Identify which cell holds the provided text, then report its [x, y] central coordinate. 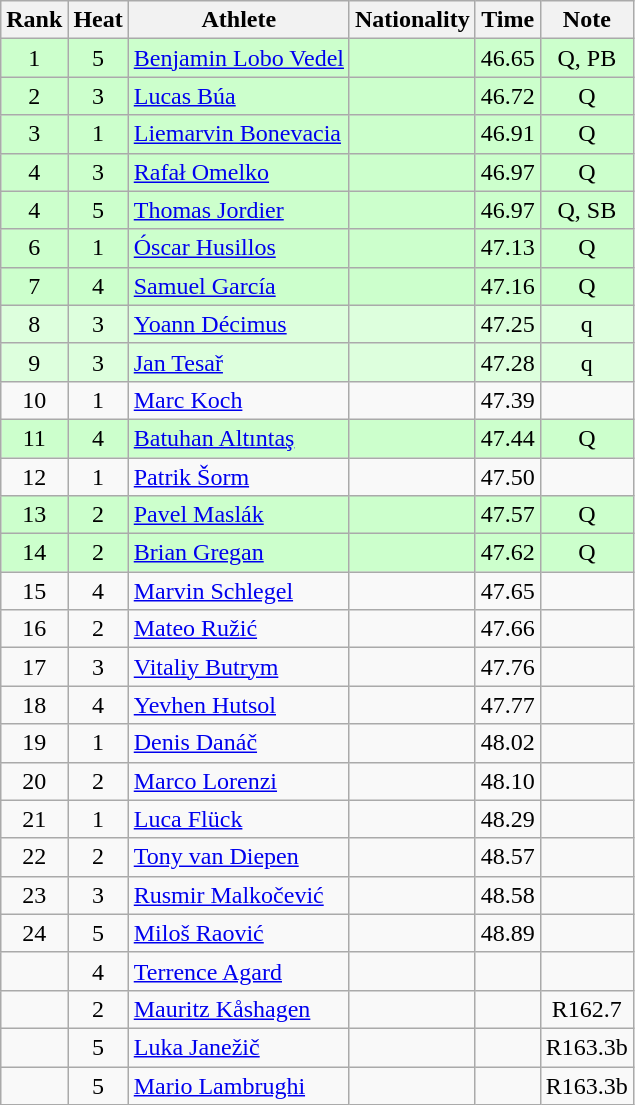
17 [34, 667]
47.65 [508, 591]
Rafał Omelko [238, 172]
Luka Janežič [238, 1047]
Time [508, 20]
Luca Flück [238, 819]
Benjamin Lobo Vedel [238, 58]
Q, PB [586, 58]
47.13 [508, 248]
6 [34, 248]
Q, SB [586, 210]
19 [34, 743]
21 [34, 819]
Brian Gregan [238, 553]
47.16 [508, 286]
Óscar Husillos [238, 248]
Rusmir Malkočević [238, 895]
Mario Lambrughi [238, 1085]
Mateo Ružić [238, 629]
10 [34, 400]
Tony van Diepen [238, 857]
Jan Tesař [238, 362]
Heat [98, 20]
46.65 [508, 58]
15 [34, 591]
Mauritz Kåshagen [238, 1009]
48.57 [508, 857]
48.58 [508, 895]
Vitaliy Butrym [238, 667]
47.77 [508, 705]
47.28 [508, 362]
47.39 [508, 400]
18 [34, 705]
22 [34, 857]
47.25 [508, 324]
11 [34, 438]
9 [34, 362]
20 [34, 781]
8 [34, 324]
13 [34, 515]
48.29 [508, 819]
47.66 [508, 629]
47.50 [508, 477]
48.10 [508, 781]
47.44 [508, 438]
Marc Koch [238, 400]
Terrence Agard [238, 971]
47.76 [508, 667]
46.91 [508, 134]
Rank [34, 20]
Marvin Schlegel [238, 591]
Note [586, 20]
12 [34, 477]
Yevhen Hutsol [238, 705]
Athlete [238, 20]
47.62 [508, 553]
14 [34, 553]
Pavel Maslák [238, 515]
Miloš Raović [238, 933]
Patrik Šorm [238, 477]
48.89 [508, 933]
Nationality [412, 20]
48.02 [508, 743]
Liemarvin Bonevacia [238, 134]
23 [34, 895]
Samuel García [238, 286]
46.72 [508, 96]
R162.7 [586, 1009]
Marco Lorenzi [238, 781]
24 [34, 933]
16 [34, 629]
7 [34, 286]
Thomas Jordier [238, 210]
Yoann Décimus [238, 324]
Batuhan Altıntaş [238, 438]
Lucas Búa [238, 96]
47.57 [508, 515]
Denis Danáč [238, 743]
